Determine the [x, y] coordinate at the center of the cell enclosing the given text.  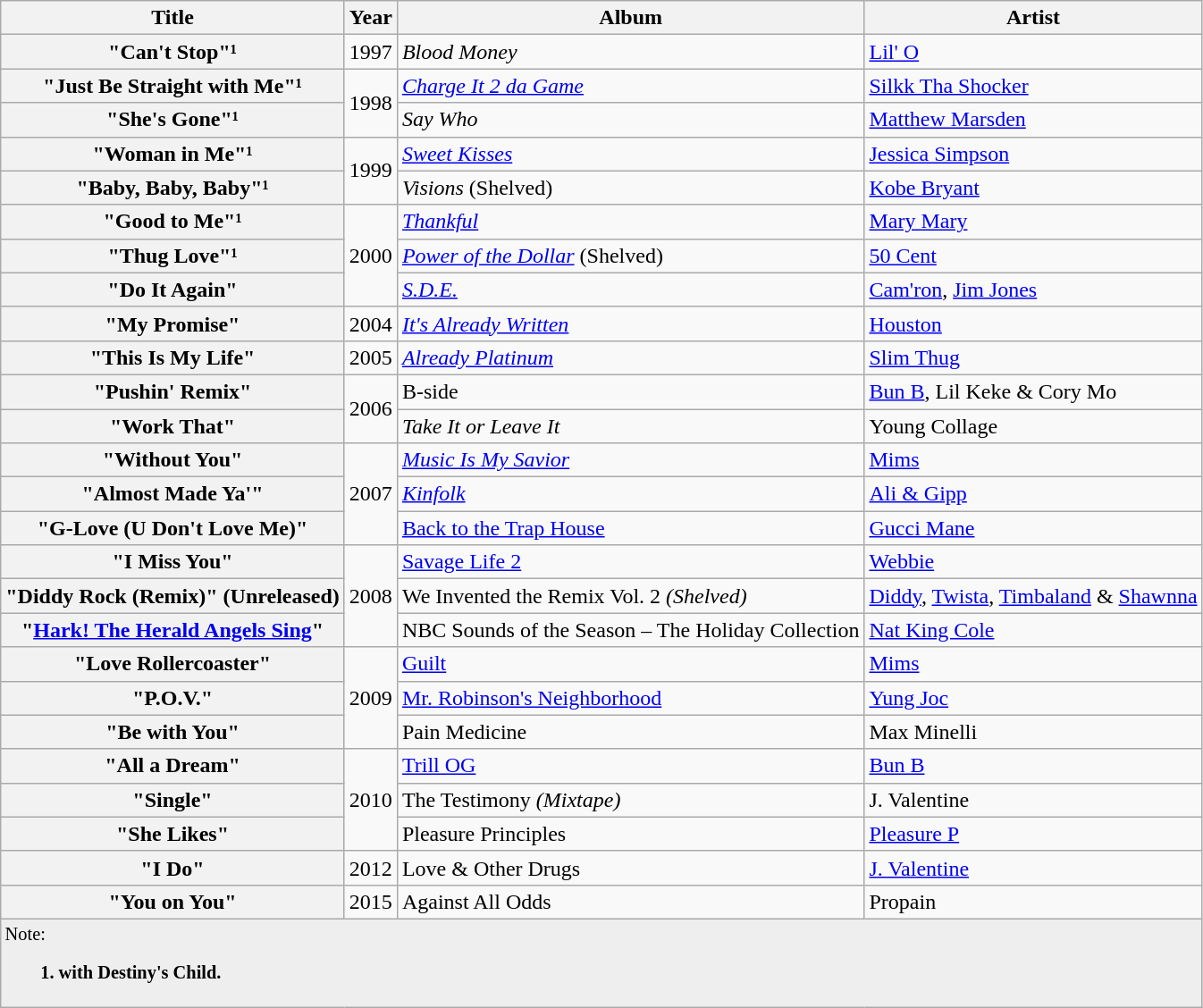
Guilt [631, 664]
Blood Money [631, 52]
Note:with Destiny's Child. [601, 962]
Title [173, 18]
1997 [370, 52]
Propain [1033, 902]
"Baby, Baby, Baby"¹ [173, 188]
Sweet Kisses [631, 154]
Ali & Gipp [1033, 494]
Jessica Simpson [1033, 154]
2008 [370, 596]
Thankful [631, 222]
Kinfolk [631, 494]
2007 [370, 494]
Webbie [1033, 562]
"Thug Love"¹ [173, 256]
"Be with You" [173, 732]
NBC Sounds of the Season – The Holiday Collection [631, 630]
Cam'ron, Jim Jones [1033, 290]
2006 [370, 408]
"Woman in Me"¹ [173, 154]
"Hark! The Herald Angels Sing" [173, 630]
Silkk Tha Shocker [1033, 86]
B-side [631, 391]
Pleasure Principles [631, 834]
2000 [370, 256]
"Diddy Rock (Remix)" (Unreleased) [173, 596]
Young Collage [1033, 426]
Artist [1033, 18]
"This Is My Life" [173, 357]
2009 [370, 698]
Max Minelli [1033, 732]
"Single" [173, 800]
"Love Rollercoaster" [173, 664]
"My Promise" [173, 323]
"Can't Stop"¹ [173, 52]
1999 [370, 171]
"She's Gone"¹ [173, 120]
"All a Dream" [173, 766]
Savage Life 2 [631, 562]
Kobe Bryant [1033, 188]
Already Platinum [631, 357]
Gucci Mane [1033, 528]
Lil' O [1033, 52]
"I Miss You" [173, 562]
Back to the Trap House [631, 528]
Trill OG [631, 766]
Houston [1033, 323]
Bun B [1033, 766]
2010 [370, 800]
2015 [370, 902]
"Without You" [173, 460]
Pain Medicine [631, 732]
1998 [370, 103]
Matthew Marsden [1033, 120]
Nat King Cole [1033, 630]
"Work That" [173, 426]
Yung Joc [1033, 698]
2004 [370, 323]
"Good to Me"¹ [173, 222]
Diddy, Twista, Timbaland & Shawnna [1033, 596]
"Almost Made Ya'" [173, 494]
Slim Thug [1033, 357]
"Do It Again" [173, 290]
"You on You" [173, 902]
"P.O.V." [173, 698]
"G-Love (U Don't Love Me)" [173, 528]
Year [370, 18]
2012 [370, 868]
Power of the Dollar (Shelved) [631, 256]
Take It or Leave It [631, 426]
Visions (Shelved) [631, 188]
50 Cent [1033, 256]
Love & Other Drugs [631, 868]
Charge It 2 da Game [631, 86]
Mary Mary [1033, 222]
Bun B, Lil Keke & Cory Mo [1033, 391]
2005 [370, 357]
Mr. Robinson's Neighborhood [631, 698]
Music Is My Savior [631, 460]
S.D.E. [631, 290]
"Just Be Straight with Me"¹ [173, 86]
Say Who [631, 120]
It's Already Written [631, 323]
The Testimony (Mixtape) [631, 800]
We Invented the Remix Vol. 2 (Shelved) [631, 596]
"She Likes" [173, 834]
"I Do" [173, 868]
"Pushin' Remix" [173, 391]
Album [631, 18]
Pleasure P [1033, 834]
Against All Odds [631, 902]
